Return the (x, y) coordinate for the center point of the cell that contains the specified text.  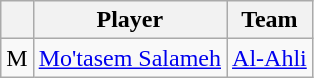
Al-Ahli (270, 58)
M (17, 58)
Player (130, 20)
Team (270, 20)
Mo'tasem Salameh (130, 58)
